Find where the given text appears and provide that cell's center as (x, y) coordinate. 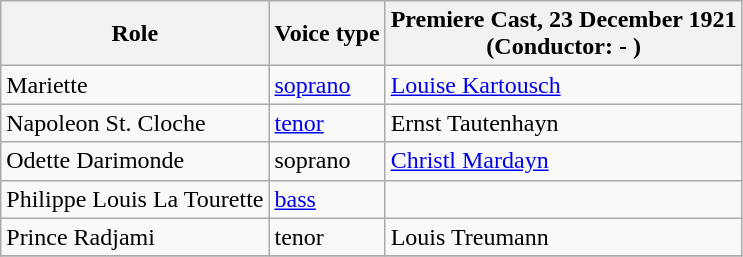
Christl Mardayn (564, 161)
Odette Darimonde (135, 161)
Mariette (135, 85)
bass (327, 199)
Premiere Cast, 23 December 1921(Conductor: - ) (564, 34)
Role (135, 34)
Napoleon St. Cloche (135, 123)
Ernst Tautenhayn (564, 123)
Philippe Louis La Tourette (135, 199)
Louis Treumann (564, 237)
Louise Kartousch (564, 85)
Voice type (327, 34)
Prince Radjami (135, 237)
